Return the (x, y) coordinate for the center point of the cell that contains the specified text.  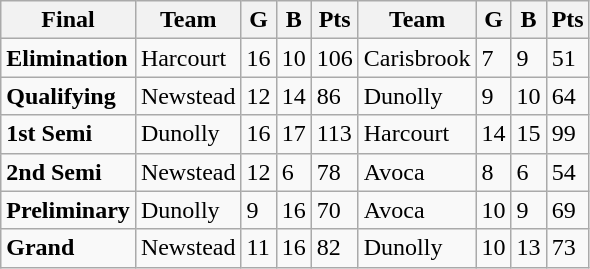
Final (68, 20)
70 (334, 210)
99 (568, 134)
64 (568, 96)
11 (258, 248)
15 (528, 134)
69 (568, 210)
Carisbrook (417, 58)
106 (334, 58)
Qualifying (68, 96)
Preliminary (68, 210)
78 (334, 172)
8 (494, 172)
54 (568, 172)
113 (334, 134)
Elimination (68, 58)
Grand (68, 248)
1st Semi (68, 134)
7 (494, 58)
17 (294, 134)
86 (334, 96)
13 (528, 248)
2nd Semi (68, 172)
82 (334, 248)
73 (568, 248)
51 (568, 58)
